Locate the cell with the specified text and output its [x, y] center coordinate. 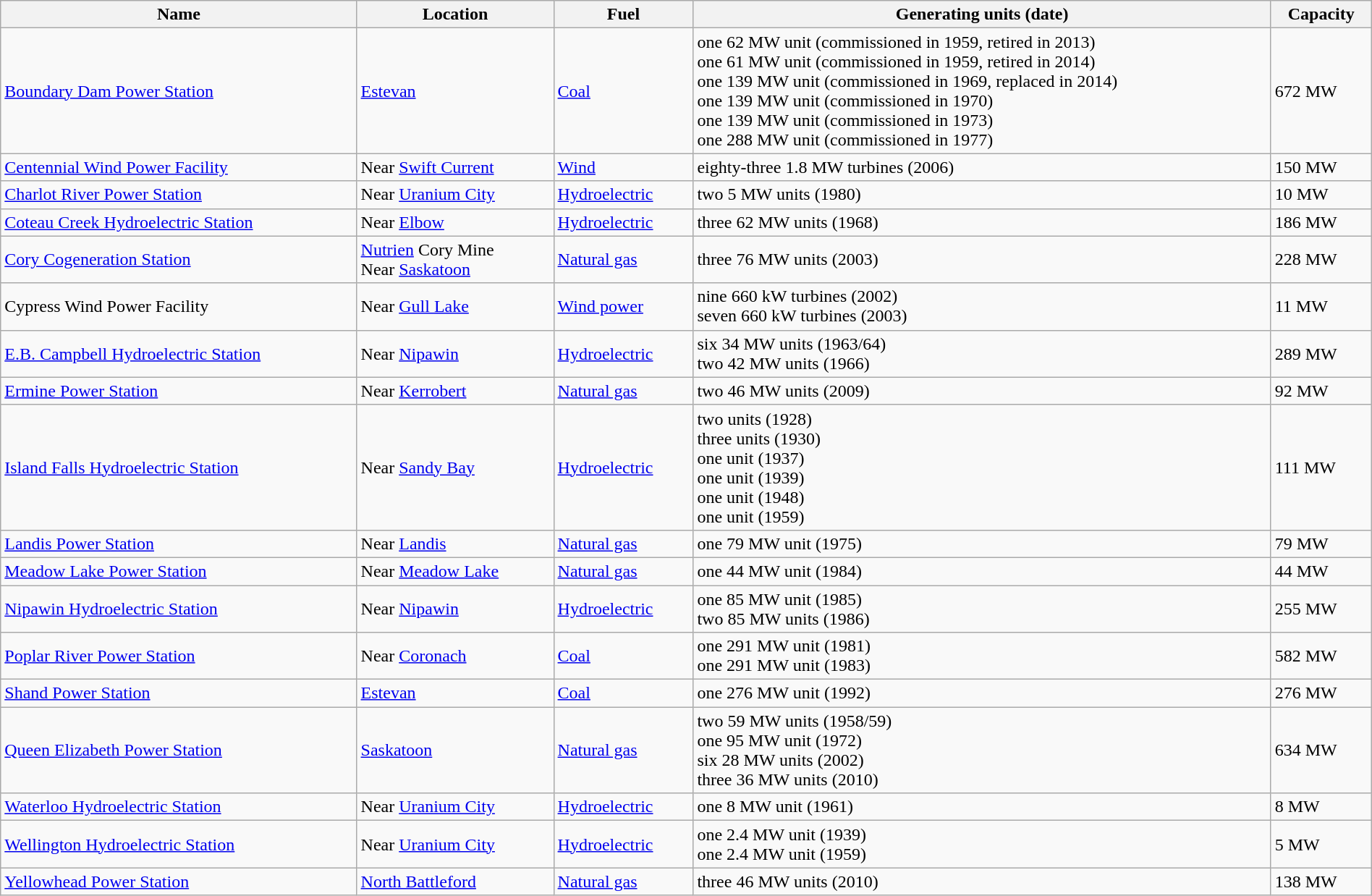
Near Kerrobert [455, 391]
nine 660 kW turbines (2002)seven 660 kW turbines (2003) [982, 307]
one 44 MW unit (1984) [982, 571]
Wellington Hydroelectric Station [179, 844]
Coteau Creek Hydroelectric Station [179, 222]
Queen Elizabeth Power Station [179, 750]
Near Landis [455, 544]
E.B. Campbell Hydroelectric Station [179, 353]
5 MW [1321, 844]
582 MW [1321, 656]
three 46 MW units (2010) [982, 882]
Waterloo Hydroelectric Station [179, 807]
138 MW [1321, 882]
Wind power [624, 307]
255 MW [1321, 608]
Cypress Wind Power Facility [179, 307]
289 MW [1321, 353]
Fuel [624, 14]
Cory Cogeneration Station [179, 259]
Near Sandy Bay [455, 468]
8 MW [1321, 807]
Generating units (date) [982, 14]
Near Swift Current [455, 167]
three 62 MW units (1968) [982, 222]
Saskatoon [455, 750]
six 34 MW units (1963/64)two 42 MW units (1966) [982, 353]
North Battleford [455, 882]
79 MW [1321, 544]
Wind [624, 167]
one 291 MW unit (1981)one 291 MW unit (1983) [982, 656]
three 76 MW units (2003) [982, 259]
228 MW [1321, 259]
Shand Power Station [179, 693]
one 79 MW unit (1975) [982, 544]
Charlot River Power Station [179, 195]
Name [179, 14]
Capacity [1321, 14]
Nipawin Hydroelectric Station [179, 608]
111 MW [1321, 468]
10 MW [1321, 195]
one 85 MW unit (1985)two 85 MW units (1986) [982, 608]
Near Elbow [455, 222]
Nutrien Cory MineNear Saskatoon [455, 259]
Location [455, 14]
two 5 MW units (1980) [982, 195]
two units (1928)three units (1930)one unit (1937)one unit (1939)one unit (1948)one unit (1959) [982, 468]
one 2.4 MW unit (1939)one 2.4 MW unit (1959) [982, 844]
one 8 MW unit (1961) [982, 807]
672 MW [1321, 91]
186 MW [1321, 222]
Meadow Lake Power Station [179, 571]
Near Coronach [455, 656]
634 MW [1321, 750]
150 MW [1321, 167]
Centennial Wind Power Facility [179, 167]
11 MW [1321, 307]
Near Gull Lake [455, 307]
Poplar River Power Station [179, 656]
Yellowhead Power Station [179, 882]
Boundary Dam Power Station [179, 91]
Landis Power Station [179, 544]
two 59 MW units (1958/59)one 95 MW unit (1972)six 28 MW units (2002)three 36 MW units (2010) [982, 750]
44 MW [1321, 571]
Island Falls Hydroelectric Station [179, 468]
Ermine Power Station [179, 391]
92 MW [1321, 391]
276 MW [1321, 693]
one 276 MW unit (1992) [982, 693]
eighty-three 1.8 MW turbines (2006) [982, 167]
two 46 MW units (2009) [982, 391]
Near Meadow Lake [455, 571]
